Extract the [X, Y] coordinate from the center of the cell holding the provided text.  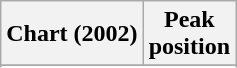
Chart (2002) [72, 34]
Peakposition [189, 34]
